Return (x, y) of the center of cell containing provided text 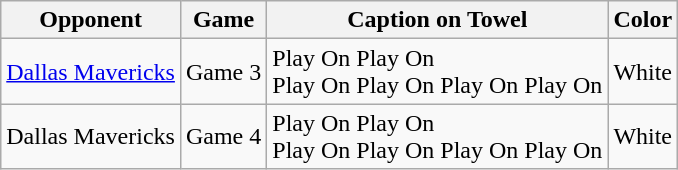
Color (643, 20)
Opponent (91, 20)
Caption on Towel (438, 20)
Game (223, 20)
Game 3 (223, 72)
Game 4 (223, 136)
